Extract the [X, Y] coordinate from the center of the cell holding the provided text.  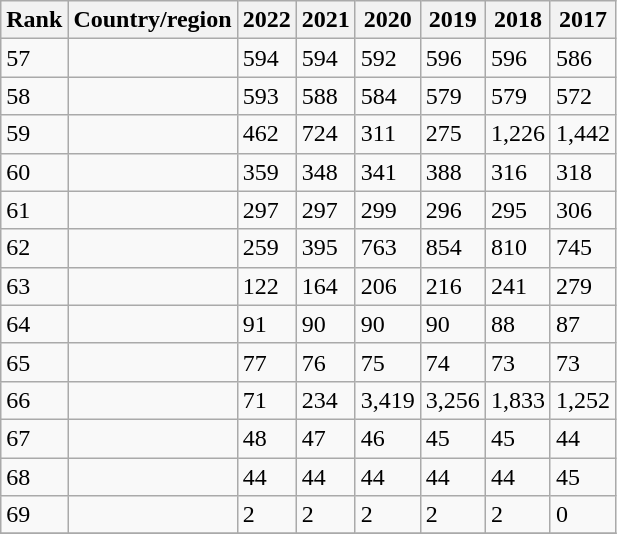
462 [266, 134]
724 [326, 134]
87 [582, 324]
46 [388, 438]
Rank [34, 20]
395 [326, 248]
316 [518, 172]
164 [326, 286]
1,442 [582, 134]
3,419 [388, 400]
63 [34, 286]
68 [34, 477]
91 [266, 324]
74 [452, 362]
341 [388, 172]
348 [326, 172]
810 [518, 248]
299 [388, 210]
296 [452, 210]
62 [34, 248]
359 [266, 172]
3,256 [452, 400]
69 [34, 515]
58 [34, 96]
388 [452, 172]
60 [34, 172]
854 [452, 248]
2018 [518, 20]
2021 [326, 20]
311 [388, 134]
763 [388, 248]
588 [326, 96]
279 [582, 286]
1,252 [582, 400]
71 [266, 400]
241 [518, 286]
275 [452, 134]
1,833 [518, 400]
2019 [452, 20]
259 [266, 248]
745 [582, 248]
593 [266, 96]
76 [326, 362]
67 [34, 438]
1,226 [518, 134]
318 [582, 172]
206 [388, 286]
66 [34, 400]
57 [34, 58]
61 [34, 210]
47 [326, 438]
584 [388, 96]
77 [266, 362]
572 [582, 96]
592 [388, 58]
75 [388, 362]
295 [518, 210]
122 [266, 286]
306 [582, 210]
88 [518, 324]
Country/region [152, 20]
234 [326, 400]
586 [582, 58]
65 [34, 362]
64 [34, 324]
216 [452, 286]
2020 [388, 20]
0 [582, 515]
59 [34, 134]
2022 [266, 20]
2017 [582, 20]
48 [266, 438]
